Scan for the cell matching the given text and deliver its [X, Y] coordinate at center. 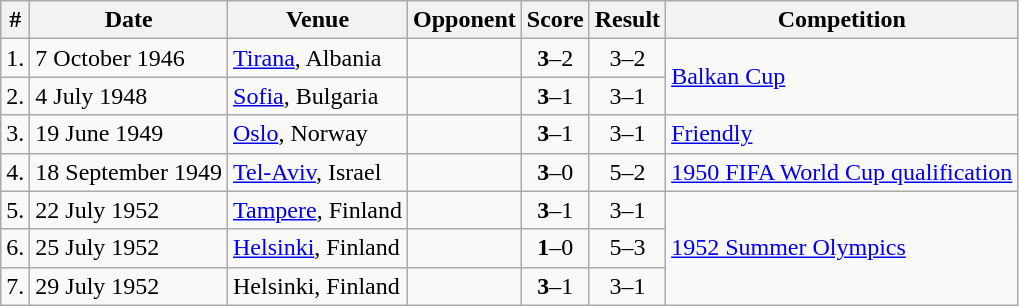
Opponent [465, 20]
3–0 [555, 172]
Sofia, Bulgaria [318, 96]
22 July 1952 [129, 210]
Competition [842, 20]
2. [16, 96]
1950 FIFA World Cup qualification [842, 172]
5. [16, 210]
Tirana, Albania [318, 58]
7 October 1946 [129, 58]
5–3 [627, 248]
3. [16, 134]
Tampere, Finland [318, 210]
# [16, 20]
1952 Summer Olympics [842, 248]
Friendly [842, 134]
Oslo, Norway [318, 134]
25 July 1952 [129, 248]
19 June 1949 [129, 134]
1–0 [555, 248]
Tel-Aviv, Israel [318, 172]
6. [16, 248]
1. [16, 58]
5–2 [627, 172]
29 July 1952 [129, 286]
7. [16, 286]
Result [627, 20]
4 July 1948 [129, 96]
Balkan Cup [842, 77]
18 September 1949 [129, 172]
Date [129, 20]
Venue [318, 20]
Score [555, 20]
4. [16, 172]
